Determine the (X, Y) coordinate at the center of the cell enclosing the given text.  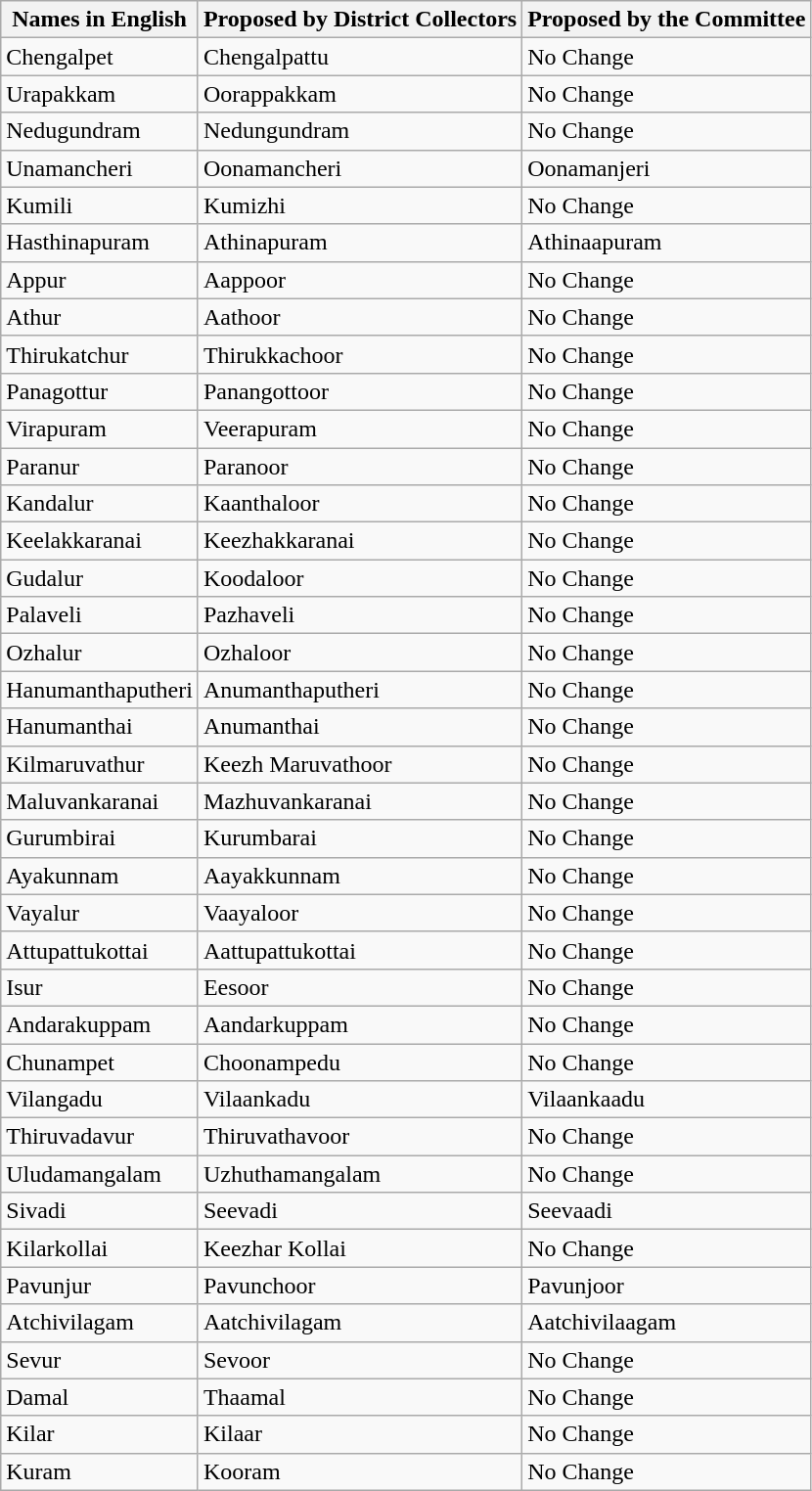
Uludamangalam (100, 1174)
Athur (100, 317)
Ozhaloor (360, 653)
Sevoor (360, 1360)
Anumanthai (360, 727)
Veerapuram (360, 429)
Hanumanthai (100, 727)
Thirukkachoor (360, 354)
Seevaadi (667, 1211)
Appur (100, 280)
Gurumbirai (100, 838)
Chengalpet (100, 57)
Damal (100, 1397)
Kandalur (100, 504)
Aayakkunnam (360, 876)
Panagottur (100, 391)
Maluvankaranai (100, 801)
Kaanthaloor (360, 504)
Paranoor (360, 467)
Kooram (360, 1471)
Proposed by District Collectors (360, 20)
Kilarkollai (100, 1248)
Atchivilagam (100, 1323)
Kilaar (360, 1434)
Vilaankaadu (667, 1100)
Oorappakkam (360, 94)
Athinaapuram (667, 243)
Aappoor (360, 280)
Attupattukottai (100, 950)
Vaayaloor (360, 913)
Pavunchoor (360, 1286)
Athinapuram (360, 243)
Aattupattukottai (360, 950)
Kurumbarai (360, 838)
Aandarkuppam (360, 1024)
Choonampedu (360, 1062)
Aatchivilagam (360, 1323)
Keezhar Kollai (360, 1248)
Nedungundram (360, 131)
Andarakuppam (100, 1024)
Panangottoor (360, 391)
Anumanthaputheri (360, 690)
Thiruvadavur (100, 1137)
Keelakkaranai (100, 541)
Kuram (100, 1471)
Sevur (100, 1360)
Eesoor (360, 987)
Uzhuthamangalam (360, 1174)
Oonamanjeri (667, 168)
Kumili (100, 205)
Keezh Maruvathoor (360, 764)
Nedugundram (100, 131)
Names in English (100, 20)
Ozhalur (100, 653)
Aathoor (360, 317)
Urapakkam (100, 94)
Kilmaruvathur (100, 764)
Pazhaveli (360, 615)
Oonamancheri (360, 168)
Virapuram (100, 429)
Paranur (100, 467)
Chengalpattu (360, 57)
Thaamal (360, 1397)
Mazhuvankaranai (360, 801)
Sivadi (100, 1211)
Thiruvathavoor (360, 1137)
Vilaankadu (360, 1100)
Proposed by the Committee (667, 20)
Thirukatchur (100, 354)
Kumizhi (360, 205)
Hanumanthaputheri (100, 690)
Palaveli (100, 615)
Pavunjur (100, 1286)
Unamancheri (100, 168)
Vayalur (100, 913)
Isur (100, 987)
Hasthinapuram (100, 243)
Ayakunnam (100, 876)
Kilar (100, 1434)
Pavunjoor (667, 1286)
Keezhakkaranai (360, 541)
Vilangadu (100, 1100)
Aatchivilaagam (667, 1323)
Chunampet (100, 1062)
Koodaloor (360, 578)
Gudalur (100, 578)
Seevadi (360, 1211)
